Find where the given text appears and provide that cell's center as (x, y) coordinate. 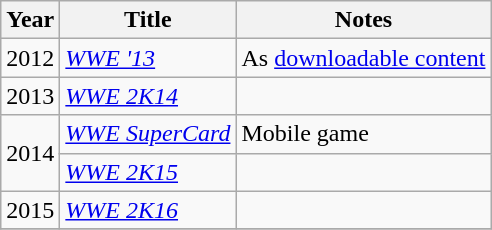
2013 (30, 96)
WWE SuperCard (148, 134)
WWE '13 (148, 58)
As downloadable content (364, 58)
Title (148, 20)
WWE 2K14 (148, 96)
WWE 2K16 (148, 210)
2014 (30, 153)
2012 (30, 58)
Year (30, 20)
Mobile game (364, 134)
Notes (364, 20)
WWE 2K15 (148, 172)
2015 (30, 210)
